Output the [x, y] coordinate of the center of the cell containing the given text.  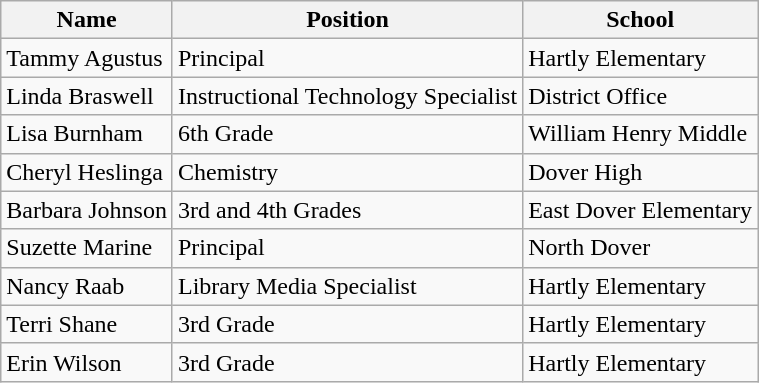
Nancy Raab [87, 286]
Erin Wilson [87, 362]
Cheryl Heslinga [87, 172]
6th Grade [347, 134]
Tammy Agustus [87, 58]
Terri Shane [87, 324]
Lisa Burnham [87, 134]
Position [347, 20]
Library Media Specialist [347, 286]
3rd and 4th Grades [347, 210]
Dover High [640, 172]
Instructional Technology Specialist [347, 96]
Suzette Marine [87, 248]
North Dover [640, 248]
William Henry Middle [640, 134]
Linda Braswell [87, 96]
Chemistry [347, 172]
East Dover Elementary [640, 210]
Name [87, 20]
School [640, 20]
Barbara Johnson [87, 210]
District Office [640, 96]
